Return (X, Y) of the center of cell containing provided text 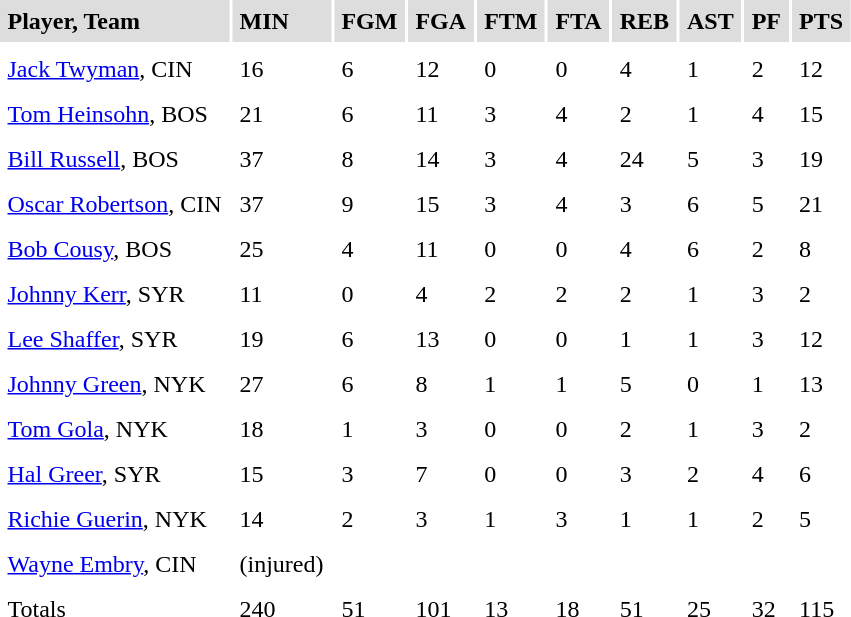
25 (282, 249)
16 (282, 69)
27 (282, 384)
Hal Greer, SYR (114, 474)
Lee Shaffer, SYR (114, 339)
FGM (370, 21)
7 (441, 474)
AST (711, 21)
REB (644, 21)
FGA (441, 21)
MIN (282, 21)
Jack Twyman, CIN (114, 69)
Bill Russell, BOS (114, 159)
Johnny Green, NYK (114, 384)
Wayne Embry, CIN (114, 564)
Richie Guerin, NYK (114, 519)
Tom Heinsohn, BOS (114, 114)
18 (282, 429)
Oscar Robertson, CIN (114, 204)
Johnny Kerr, SYR (114, 294)
PTS (822, 21)
FTM (511, 21)
Player, Team (114, 21)
24 (644, 159)
Bob Cousy, BOS (114, 249)
FTA (578, 21)
Tom Gola, NYK (114, 429)
(injured) (282, 564)
PF (766, 21)
9 (370, 204)
